Determine the (X, Y) coordinate at the center of the cell enclosing the given text.  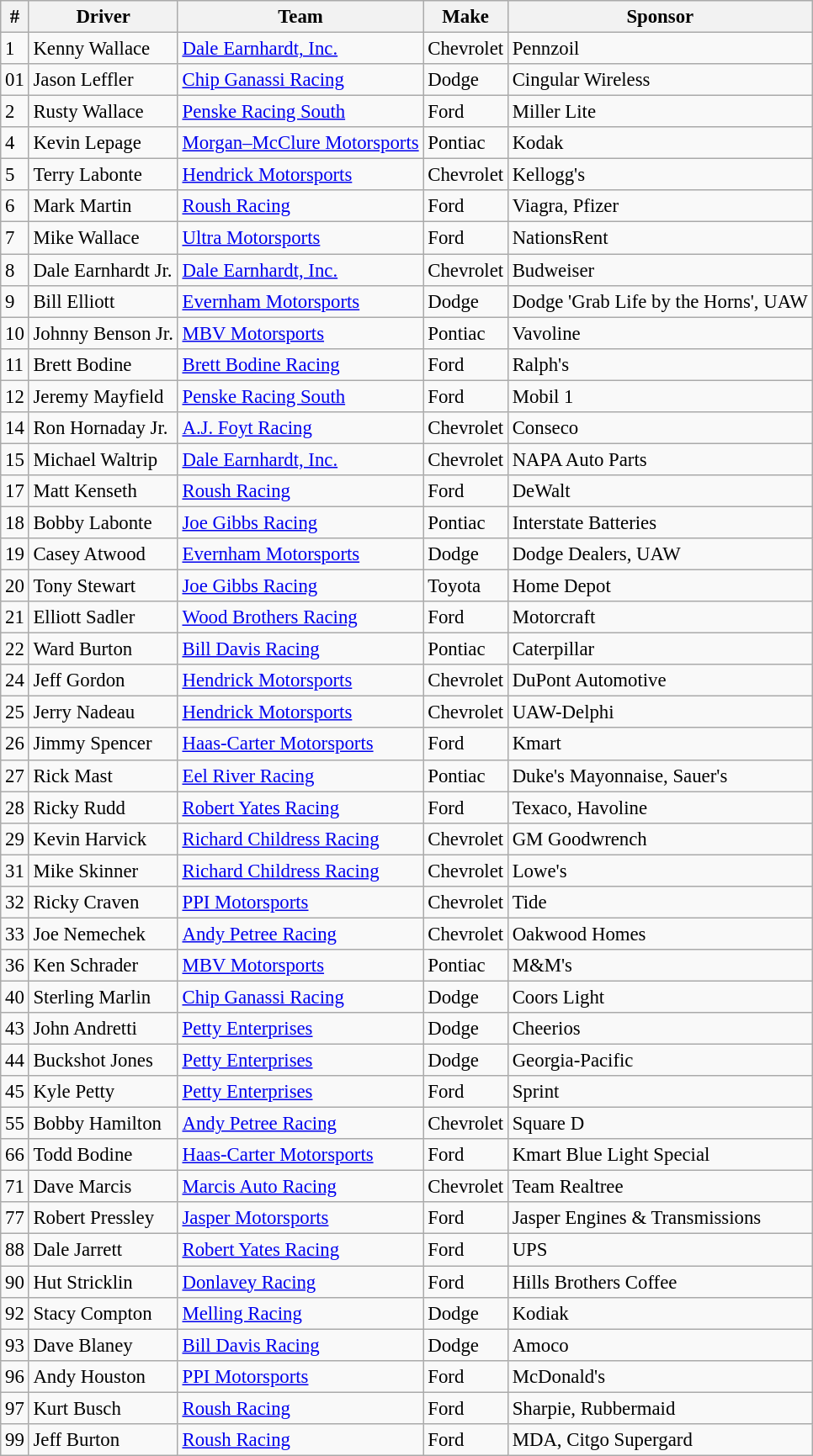
Kellogg's (660, 175)
01 (15, 80)
Eel River Racing (300, 776)
Elliott Sadler (103, 617)
Kurt Busch (103, 1408)
Buckshot Jones (103, 1061)
2 (15, 112)
Ricky Rudd (103, 807)
DuPont Automotive (660, 680)
Georgia-Pacific (660, 1061)
Casey Atwood (103, 554)
92 (15, 1313)
Terry Labonte (103, 175)
97 (15, 1408)
Motorcraft (660, 617)
Jerry Nadeau (103, 712)
Kmart (660, 744)
Kevin Lepage (103, 143)
40 (15, 997)
Kenny Wallace (103, 49)
Ward Burton (103, 649)
Jeff Burton (103, 1440)
6 (15, 206)
66 (15, 1155)
4 (15, 143)
Team (300, 17)
Jeff Gordon (103, 680)
7 (15, 238)
Stacy Compton (103, 1313)
33 (15, 934)
Square D (660, 1124)
Mark Martin (103, 206)
Caterpillar (660, 649)
77 (15, 1219)
M&M's (660, 966)
Sterling Marlin (103, 997)
5 (15, 175)
Jasper Engines & Transmissions (660, 1219)
Rick Mast (103, 776)
36 (15, 966)
8 (15, 270)
Johnny Benson Jr. (103, 333)
28 (15, 807)
Coors Light (660, 997)
55 (15, 1124)
Ricky Craven (103, 903)
Andy Houston (103, 1376)
Sharpie, Rubbermaid (660, 1408)
11 (15, 364)
Conseco (660, 428)
Toyota (465, 586)
10 (15, 333)
DeWalt (660, 491)
Jimmy Spencer (103, 744)
Mike Wallace (103, 238)
Brett Bodine (103, 364)
Lowe's (660, 871)
Sponsor (660, 17)
71 (15, 1187)
Matt Kenseth (103, 491)
Jasper Motorsports (300, 1219)
20 (15, 586)
Viagra, Pfizer (660, 206)
Brett Bodine Racing (300, 364)
NationsRent (660, 238)
Donlavey Racing (300, 1282)
Ken Schrader (103, 966)
Interstate Batteries (660, 522)
Budweiser (660, 270)
Dale Earnhardt Jr. (103, 270)
45 (15, 1092)
NAPA Auto Parts (660, 459)
43 (15, 1029)
24 (15, 680)
Ron Hornaday Jr. (103, 428)
Dave Blaney (103, 1345)
Rusty Wallace (103, 112)
Dave Marcis (103, 1187)
Robert Pressley (103, 1219)
GM Goodwrench (660, 839)
Joe Nemechek (103, 934)
Jason Leffler (103, 80)
Ultra Motorsports (300, 238)
Vavoline (660, 333)
17 (15, 491)
Tony Stewart (103, 586)
Michael Waltrip (103, 459)
31 (15, 871)
Kmart Blue Light Special (660, 1155)
21 (15, 617)
9 (15, 301)
Duke's Mayonnaise, Sauer's (660, 776)
Hills Brothers Coffee (660, 1282)
25 (15, 712)
96 (15, 1376)
Todd Bodine (103, 1155)
44 (15, 1061)
Hut Stricklin (103, 1282)
Bill Elliott (103, 301)
Marcis Auto Racing (300, 1187)
Texaco, Havoline (660, 807)
Jeremy Mayfield (103, 396)
26 (15, 744)
Ralph's (660, 364)
18 (15, 522)
Make (465, 17)
John Andretti (103, 1029)
Sprint (660, 1092)
Miller Lite (660, 112)
88 (15, 1250)
Bobby Labonte (103, 522)
Mobil 1 (660, 396)
99 (15, 1440)
Dale Jarrett (103, 1250)
Kodiak (660, 1313)
22 (15, 649)
Home Depot (660, 586)
Dodge Dealers, UAW (660, 554)
90 (15, 1282)
Melling Racing (300, 1313)
A.J. Foyt Racing (300, 428)
Amoco (660, 1345)
Pennzoil (660, 49)
Dodge 'Grab Life by the Horns', UAW (660, 301)
# (15, 17)
29 (15, 839)
1 (15, 49)
Morgan–McClure Motorsports (300, 143)
27 (15, 776)
14 (15, 428)
UPS (660, 1250)
Kevin Harvick (103, 839)
Bobby Hamilton (103, 1124)
Team Realtree (660, 1187)
MDA, Citgo Supergard (660, 1440)
Wood Brothers Racing (300, 617)
93 (15, 1345)
32 (15, 903)
Tide (660, 903)
12 (15, 396)
Oakwood Homes (660, 934)
Mike Skinner (103, 871)
Kyle Petty (103, 1092)
Cingular Wireless (660, 80)
Cheerios (660, 1029)
Driver (103, 17)
15 (15, 459)
19 (15, 554)
Kodak (660, 143)
UAW-Delphi (660, 712)
McDonald's (660, 1376)
